Provide the (X, Y) coordinate of the cell's center where the given text is located.  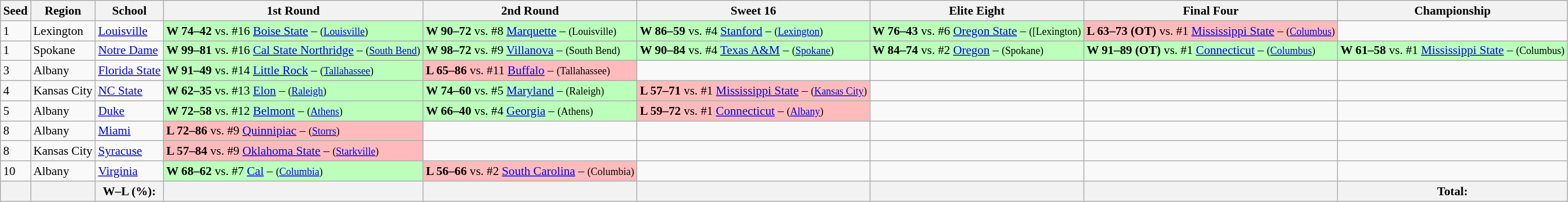
NC State (130, 91)
Miami (130, 131)
W 72–58 vs. #12 Belmont – (Athens) (293, 111)
W 68–62 vs. #7 Cal – (Columbia) (293, 171)
L 57–71 vs. #1 Mississippi State – (Kansas City) (754, 91)
4 (16, 91)
Syracuse (130, 151)
W 91–49 vs. #14 Little Rock – (Tallahassee) (293, 71)
L 65–86 vs. #11 Buffalo – (Tallahassee) (530, 71)
L 72–86 vs. #9 Quinnipiac – (Storrs) (293, 131)
W 74–42 vs. #16 Boise State – (Louisville) (293, 31)
Sweet 16 (754, 11)
W 86–59 vs. #4 Stanford – (Lexington) (754, 31)
W 61–58 vs. #1 Mississippi State – (Columbus) (1452, 51)
W 91–89 (OT) vs. #1 Connecticut – (Columbus) (1211, 51)
3 (16, 71)
1st Round (293, 11)
Notre Dame (130, 51)
2nd Round (530, 11)
W 66–40 vs. #4 Georgia – (Athens) (530, 111)
W 76–43 vs. #6 Oregon State – ([Lexington) (977, 31)
W 84–74 vs. #2 Oregon – (Spokane) (977, 51)
5 (16, 111)
W 90–84 vs. #4 Texas A&M – (Spokane) (754, 51)
School (130, 11)
W 62–35 vs. #13 Elon – (Raleigh) (293, 91)
Lexington (63, 31)
Seed (16, 11)
Duke (130, 111)
Championship (1452, 11)
Florida State (130, 71)
W 99–81 vs. #16 Cal State Northridge – (South Bend) (293, 51)
L 57–84 vs. #9 Oklahoma State – (Starkville) (293, 151)
Total: (1452, 191)
Louisville (130, 31)
W 90–72 vs. #8 Marquette – (Louisville) (530, 31)
Virginia (130, 171)
Elite Eight (977, 11)
L 63–73 (OT) vs. #1 Mississippi State – (Columbus) (1211, 31)
W 98–72 vs. #9 Villanova – (South Bend) (530, 51)
10 (16, 171)
L 59–72 vs. #1 Connecticut – (Albany) (754, 111)
Spokane (63, 51)
W–L (%): (130, 191)
W 74–60 vs. #5 Maryland – (Raleigh) (530, 91)
L 56–66 vs. #2 South Carolina – (Columbia) (530, 171)
Region (63, 11)
Final Four (1211, 11)
